Capture the cell that displays the provided text and extract its (X, Y) central coordinate. 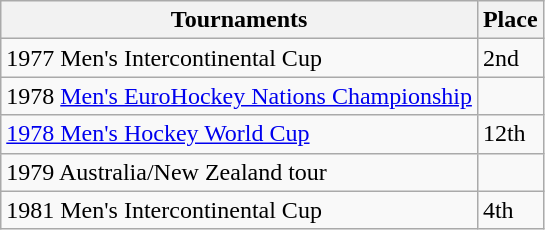
Place (510, 20)
1977 Men's Intercontinental Cup (240, 58)
2nd (510, 58)
1978 Men's EuroHockey Nations Championship (240, 96)
Tournaments (240, 20)
1979 Australia/New Zealand tour (240, 172)
1981 Men's Intercontinental Cup (240, 210)
1978 Men's Hockey World Cup (240, 134)
4th (510, 210)
12th (510, 134)
